For the text-containing cell, return its midpoint in [x, y] coordinate format. 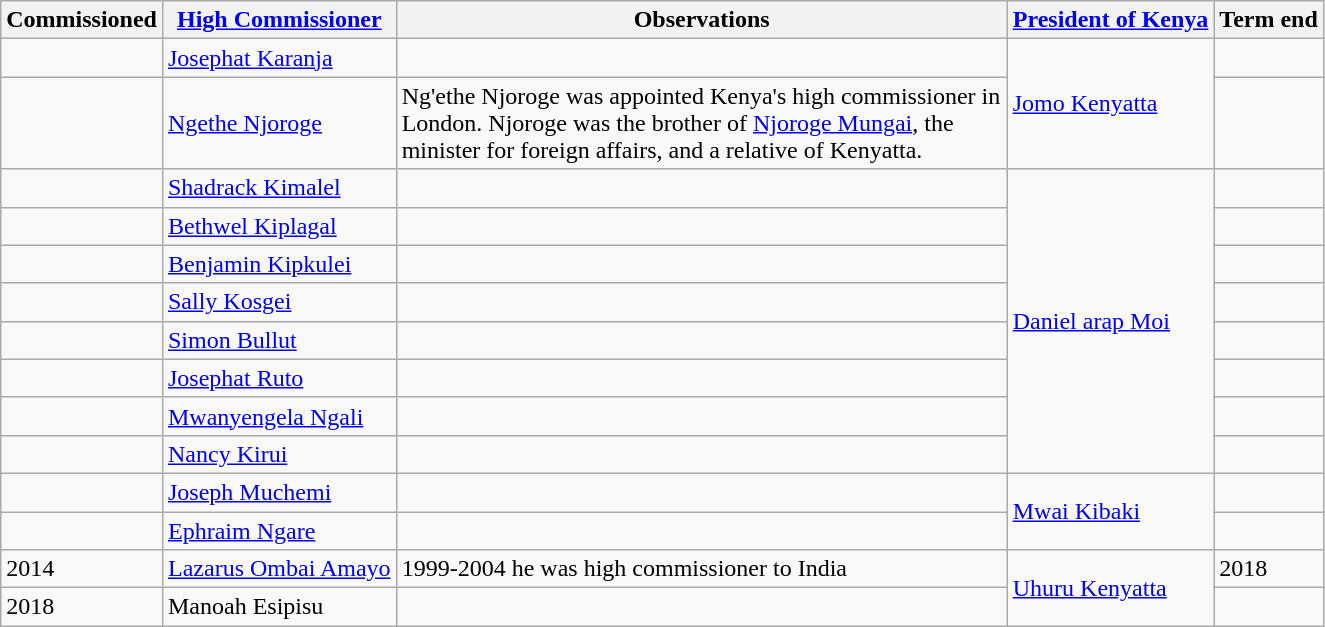
Manoah Esipisu [279, 607]
Uhuru Kenyatta [1110, 588]
Mwai Kibaki [1110, 511]
2014 [82, 569]
President of Kenya [1110, 20]
Josephat Karanja [279, 58]
Daniel arap Moi [1110, 321]
Nancy Kirui [279, 454]
Term end [1269, 20]
Commissioned [82, 20]
Jomo Kenyatta [1110, 104]
Shadrack Kimalel [279, 188]
Sally Kosgei [279, 302]
Observations [702, 20]
Josephat Ruto [279, 378]
Joseph Muchemi [279, 492]
1999-2004 he was high commissioner to India [702, 569]
Ephraim Ngare [279, 531]
High Commissioner [279, 20]
Bethwel Kiplagal [279, 226]
Simon Bullut [279, 340]
Lazarus Ombai Amayo [279, 569]
Ngethe Njoroge [279, 123]
Benjamin Kipkulei [279, 264]
Mwanyengela Ngali [279, 416]
